Search for the cell housing the specified text and yield its [X, Y] center coordinate. 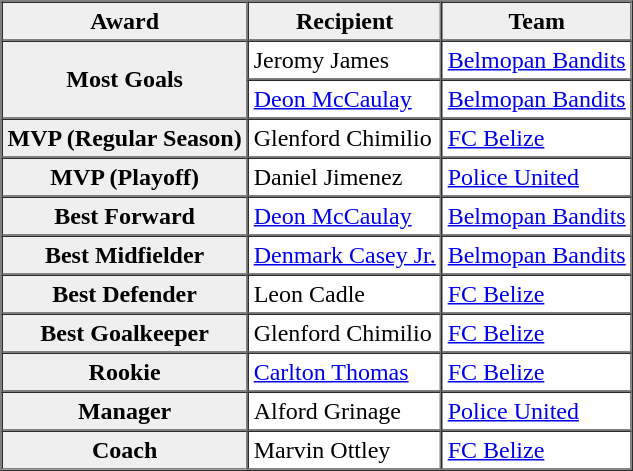
Alford Grinage [345, 412]
Award [125, 22]
Best Midfielder [125, 256]
Rookie [125, 372]
Manager [125, 412]
Team [537, 22]
Jeromy James [345, 60]
MVP (Playoff) [125, 178]
Best Forward [125, 216]
Carlton Thomas [345, 372]
Denmark Casey Jr. [345, 256]
Marvin Ottley [345, 450]
Coach [125, 450]
Recipient [345, 22]
MVP (Regular Season) [125, 138]
Best Goalkeeper [125, 334]
Most Goals [125, 79]
Best Defender [125, 294]
Daniel Jimenez [345, 178]
Leon Cadle [345, 294]
